Detect which cell encompasses the target text, then output its [X, Y] center coordinate. 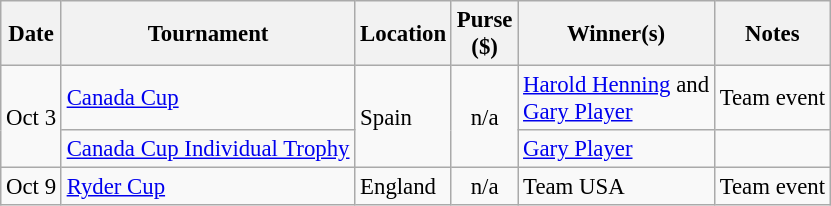
Oct 3 [32, 117]
Date [32, 34]
Canada Cup [208, 98]
Notes [772, 34]
Ryder Cup [208, 187]
Location [404, 34]
Oct 9 [32, 187]
Winner(s) [616, 34]
Harold Henning and Gary Player [616, 98]
Spain [404, 117]
England [404, 187]
Canada Cup Individual Trophy [208, 149]
Team USA [616, 187]
Tournament [208, 34]
Purse($) [484, 34]
Gary Player [616, 149]
